Return the (X, Y) coordinate for the center point of the cell that contains the specified text.  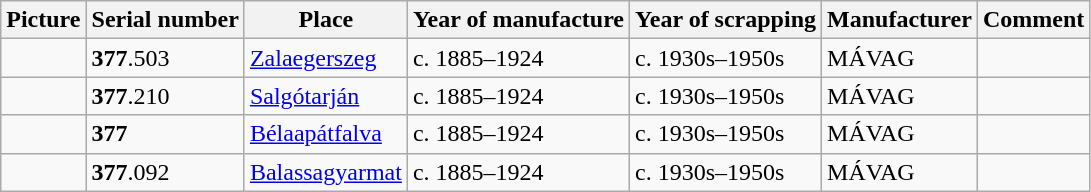
Comment (1033, 20)
377.210 (165, 96)
Picture (44, 20)
Year of manufacture (518, 20)
377.092 (165, 172)
377.503 (165, 58)
Bélaapátfalva (326, 134)
Place (326, 20)
Balassagyarmat (326, 172)
Serial number (165, 20)
377 (165, 134)
Zalaegerszeg (326, 58)
Manufacturer (900, 20)
Salgótarján (326, 96)
Year of scrapping (726, 20)
